Capture the cell that displays the provided text and extract its [X, Y] central coordinate. 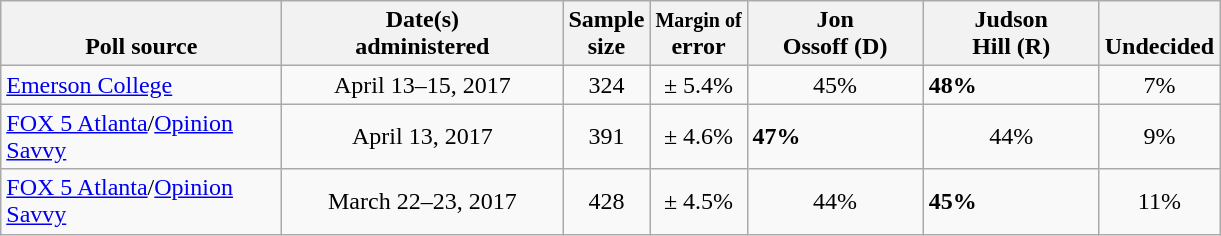
JudsonHill (R) [1011, 34]
± 4.6% [698, 136]
JonOssoff (D) [835, 34]
April 13, 2017 [422, 136]
9% [1159, 136]
Undecided [1159, 34]
324 [606, 85]
Emerson College [142, 85]
± 5.4% [698, 85]
Margin oferror [698, 34]
Samplesize [606, 34]
April 13–15, 2017 [422, 85]
11% [1159, 202]
± 4.5% [698, 202]
March 22–23, 2017 [422, 202]
7% [1159, 85]
428 [606, 202]
47% [835, 136]
391 [606, 136]
Poll source [142, 34]
Date(s)administered [422, 34]
48% [1011, 85]
